Return (x, y) of the center of cell containing provided text 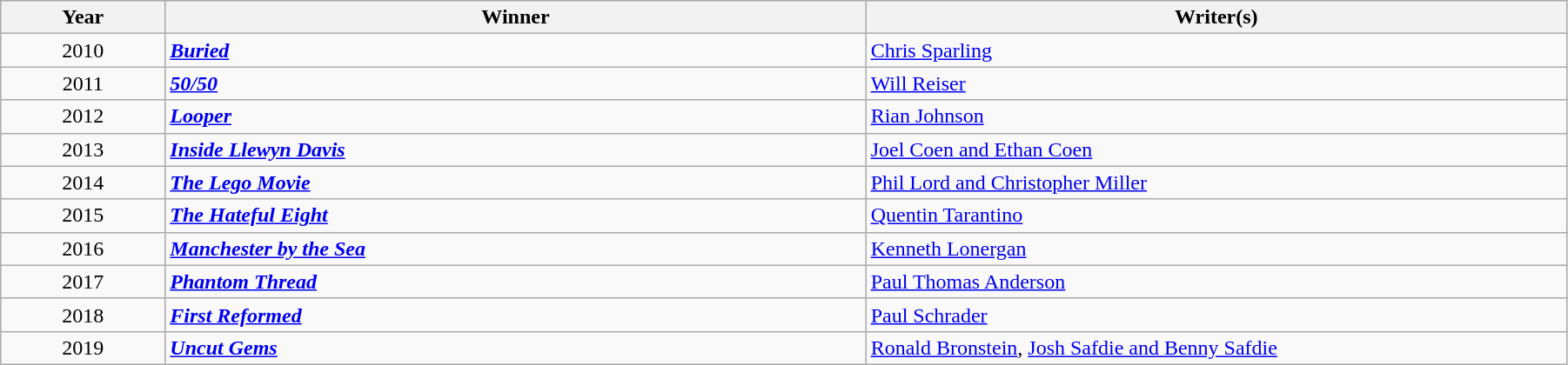
Year (84, 17)
2015 (84, 216)
2010 (84, 50)
Paul Schrader (1216, 315)
2016 (84, 249)
2019 (84, 348)
First Reformed (515, 315)
50/50 (515, 83)
Phil Lord and Christopher Miller (1216, 182)
Ronald Bronstein, Josh Safdie and Benny Safdie (1216, 348)
2018 (84, 315)
Quentin Tarantino (1216, 216)
The Hateful Eight (515, 216)
Phantom Thread (515, 282)
Uncut Gems (515, 348)
2012 (84, 116)
Paul Thomas Anderson (1216, 282)
Writer(s) (1216, 17)
Manchester by the Sea (515, 249)
2014 (84, 182)
Winner (515, 17)
Will Reiser (1216, 83)
Kenneth Lonergan (1216, 249)
Rian Johnson (1216, 116)
Buried (515, 50)
2011 (84, 83)
Inside Llewyn Davis (515, 149)
2013 (84, 149)
Chris Sparling (1216, 50)
2017 (84, 282)
The Lego Movie (515, 182)
Joel Coen and Ethan Coen (1216, 149)
Looper (515, 116)
